Locate the cell with the specified text and output its [X, Y] center coordinate. 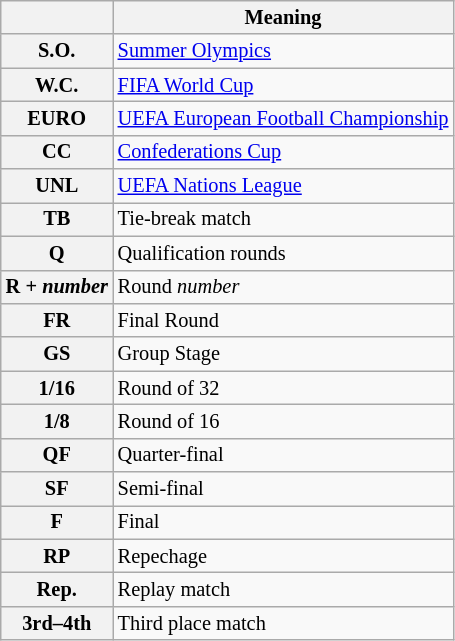
RP [57, 556]
1/16 [57, 388]
R + number [57, 287]
Confederations Cup [284, 152]
Semi-final [284, 489]
GS [57, 354]
Third place match [284, 623]
Replay match [284, 589]
1/8 [57, 421]
Meaning [284, 17]
Group Stage [284, 354]
SF [57, 489]
W.C. [57, 85]
3rd–4th [57, 623]
Round of 16 [284, 421]
Qualification rounds [284, 253]
FIFA World Cup [284, 85]
CC [57, 152]
UEFA Nations League [284, 186]
Final Round [284, 320]
Round number [284, 287]
UNL [57, 186]
F [57, 522]
Rep. [57, 589]
Repechage [284, 556]
Tie-break match [284, 219]
QF [57, 455]
Summer Olympics [284, 51]
S.O. [57, 51]
Quarter-final [284, 455]
Round of 32 [284, 388]
UEFA European Football Championship [284, 118]
FR [57, 320]
TB [57, 219]
Final [284, 522]
Q [57, 253]
EURO [57, 118]
